Return the [x, y] coordinate for the center point of the cell that contains the specified text.  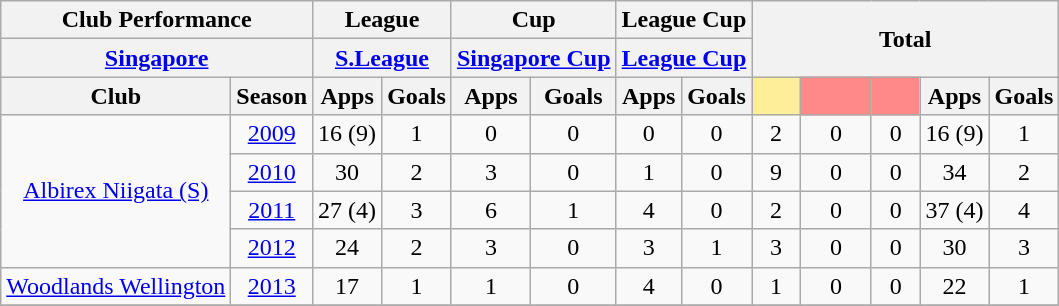
34 [954, 172]
6 [490, 210]
S.League [382, 58]
Cup [534, 20]
37 (4) [954, 210]
Singapore Cup [534, 58]
Season [272, 96]
17 [348, 286]
27 (4) [348, 210]
Woodlands Wellington [116, 286]
2010 [272, 172]
Albirex Niigata (S) [116, 191]
2012 [272, 248]
9 [776, 172]
22 [954, 286]
Singapore [157, 58]
2013 [272, 286]
Club Performance [157, 20]
2011 [272, 210]
24 [348, 248]
League [382, 20]
2009 [272, 134]
Club [116, 96]
Total [906, 39]
